Provide the (X, Y) coordinate of the cell's center where the given text is located.  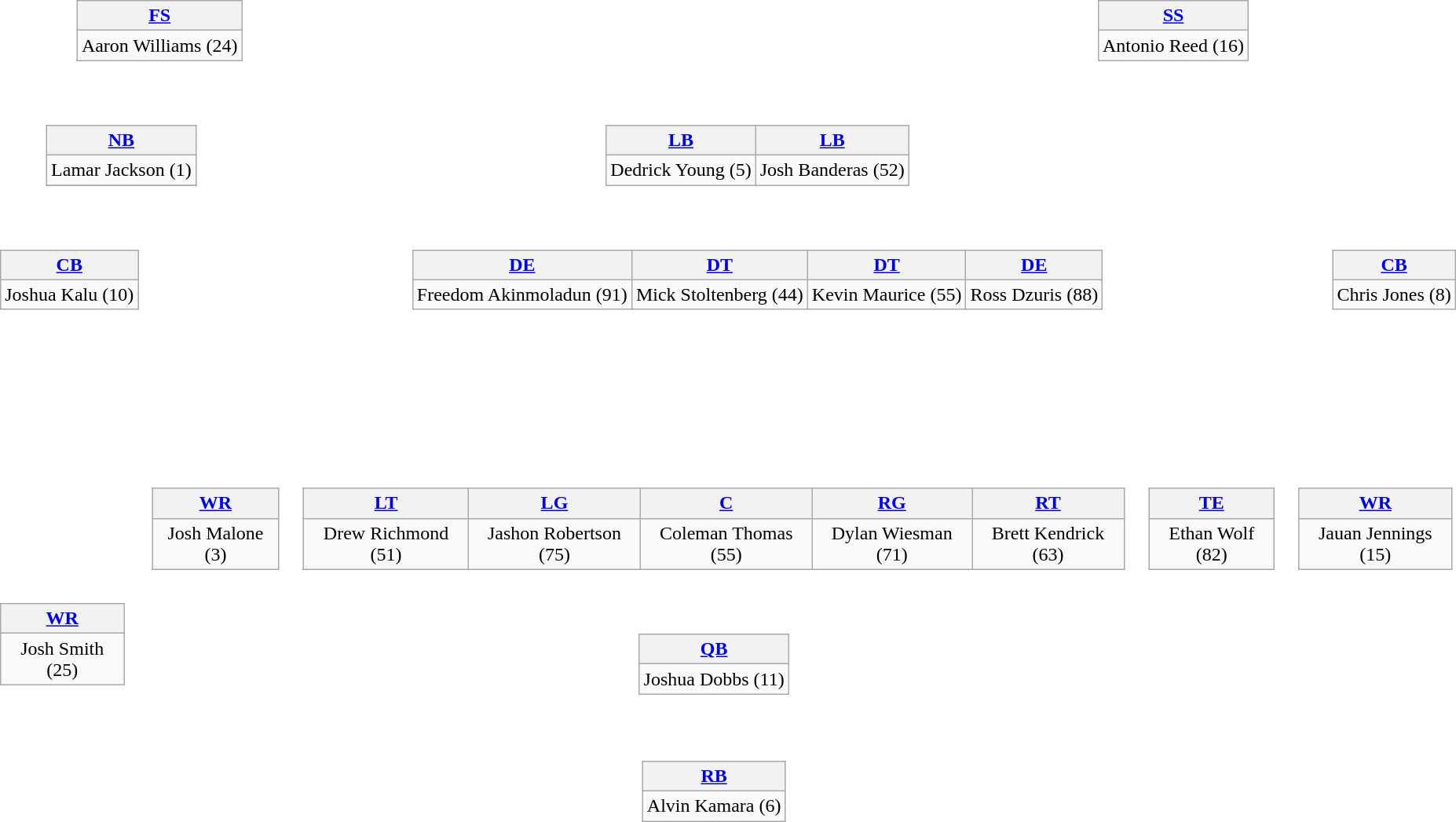
RB (714, 776)
Drew Richmond (51) (386, 543)
RT (1048, 503)
Coleman Thomas (55) (726, 543)
TE (1212, 503)
LT (386, 503)
LT LG C RG RT Drew Richmond (51) Jashon Robertson (75) Coleman Thomas (55) Dylan Wiesman (71) Brett Kendrick (63) (724, 518)
LB LB Dedrick Young (5) Josh Banderas (52) (766, 144)
RG (892, 503)
DE DT DT DE Freedom Akinmoladun (91) Mick Stoltenberg (44) Kevin Maurice (55) Ross Dzuris (88) (766, 269)
Brett Kendrick (63) (1048, 543)
LG (554, 503)
SS (1173, 16)
QB Joshua Dobbs (11) (724, 653)
Ross Dzuris (88) (1034, 294)
Josh Banderas (52) (832, 170)
Josh Malone (3) (216, 543)
Mick Stoltenberg (44) (719, 294)
Josh Smith (25) (63, 659)
QB (714, 649)
Dedrick Young (5) (681, 170)
Antonio Reed (16) (1173, 46)
FS (159, 16)
Dylan Wiesman (71) (892, 543)
Alvin Kamara (6) (714, 806)
Freedom Akinmoladun (91) (521, 294)
Joshua Kalu (10) (69, 294)
Jashon Robertson (75) (554, 543)
Joshua Dobbs (11) (714, 679)
WR Josh Malone (3) (225, 518)
NB (122, 140)
TE Ethan Wolf (82) (1221, 518)
Lamar Jackson (1) (122, 170)
Aaron Williams (24) (159, 46)
Kevin Maurice (55) (887, 294)
Chris Jones (8) (1394, 294)
C (726, 503)
Jauan Jennings (15) (1376, 543)
Ethan Wolf (82) (1212, 543)
